Capture the cell that displays the provided text and extract its (x, y) central coordinate. 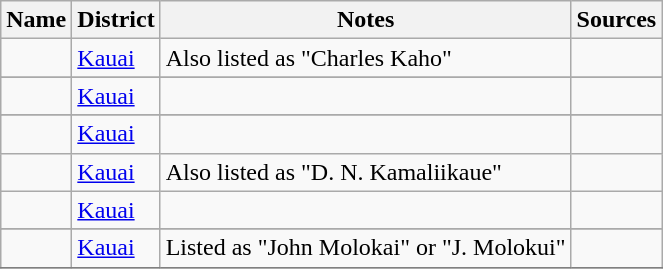
Also listed as "D. N. Kamaliikaue" (366, 172)
Sources (616, 20)
Name (36, 20)
Also listed as "Charles Kaho" (366, 58)
District (116, 20)
Listed as "John Molokai" or "J. Molokui" (366, 248)
Notes (366, 20)
